Find where the given text appears and provide that cell's center as (x, y) coordinate. 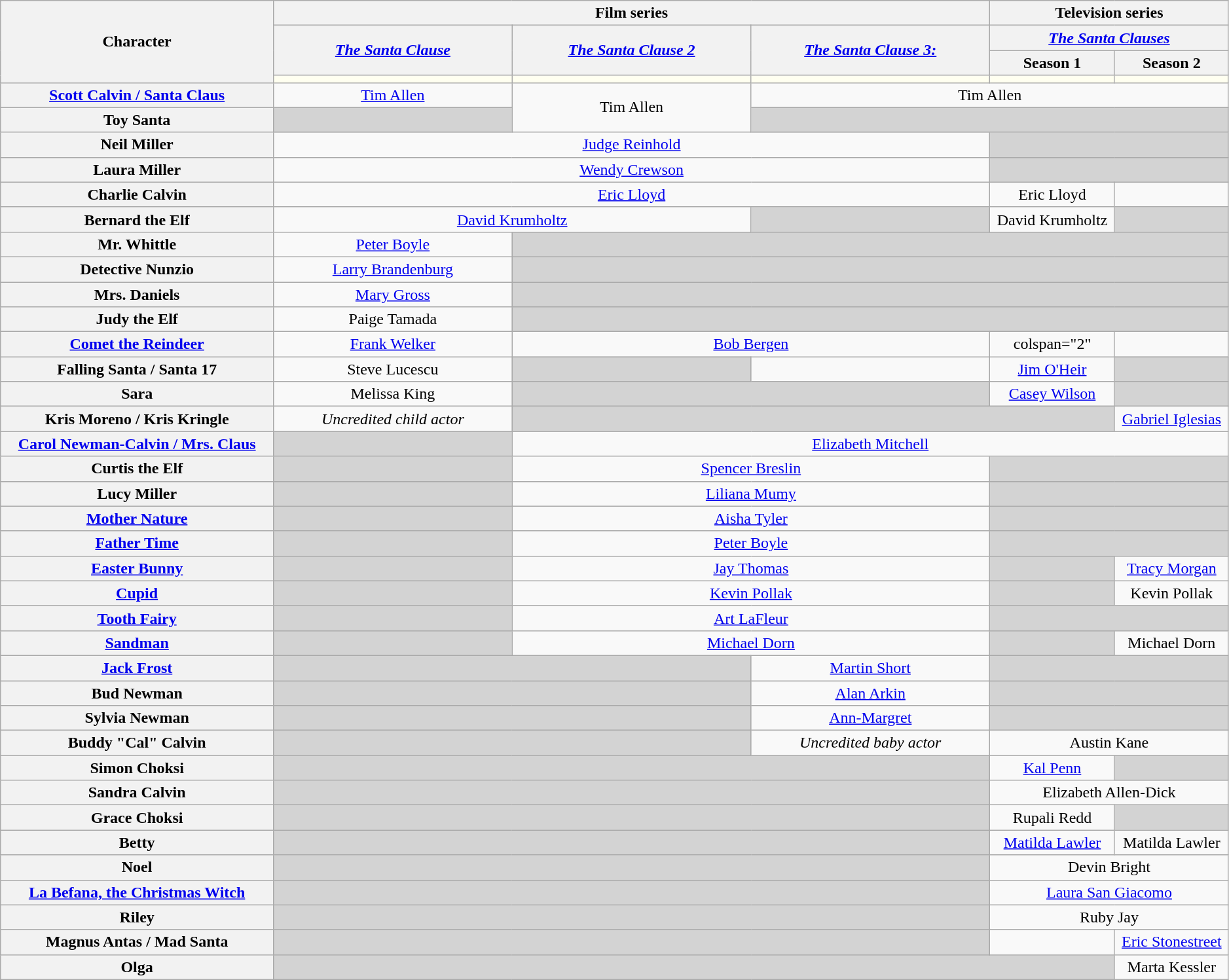
Paige Tamada (393, 319)
Magnus Antas / Mad Santa (138, 942)
Rupali Redd (1053, 818)
Mr. Whittle (138, 244)
Frank Welker (393, 344)
Noel (138, 867)
Betty (138, 843)
Wendy Crewson (632, 170)
Film series (632, 13)
Sylvia Newman (138, 718)
Jim O'Heir (1053, 369)
Season 2 (1171, 63)
Olga (138, 967)
Character (138, 42)
Scott Calvin / Santa Claus (138, 95)
Ann-Margret (871, 718)
Falling Santa / Santa 17 (138, 369)
Mrs. Daniels (138, 294)
Laura San Giacomo (1109, 892)
Mary Gross (393, 294)
Cupid (138, 593)
Austin Kane (1109, 743)
Carol Newman-Calvin / Mrs. Claus (138, 444)
Neil Miller (138, 145)
Father Time (138, 543)
Lucy Miller (138, 494)
Larry Brandenburg (393, 269)
Easter Bunny (138, 568)
Melissa King (393, 394)
Liliana Mumy (750, 494)
The Santa Clauses (1109, 38)
Sandra Calvin (138, 793)
Elizabeth Allen-Dick (1109, 793)
Season 1 (1053, 63)
Charlie Calvin (138, 194)
Steve Lucescu (393, 369)
Uncredited baby actor (871, 743)
colspan="2" (1053, 344)
Jay Thomas (750, 568)
Judge Reinhold (632, 145)
Uncredited child actor (393, 419)
The Santa Clause 2 (631, 50)
The Santa Clause (393, 50)
Laura Miller (138, 170)
Grace Choksi (138, 818)
Simon Choksi (138, 768)
Kris Moreno / Kris Kringle (138, 419)
Bernard the Elf (138, 219)
Devin Bright (1109, 867)
Marta Kessler (1171, 967)
Martin Short (871, 668)
Ruby Jay (1109, 917)
Art LaFleur (750, 618)
Tracy Morgan (1171, 568)
La Befana, the Christmas Witch (138, 892)
Mother Nature (138, 518)
Toy Santa (138, 120)
Buddy "Cal" Calvin (138, 743)
Curtis the Elf (138, 469)
Elizabeth Mitchell (870, 444)
Sara (138, 394)
Bob Bergen (750, 344)
Kal Penn (1053, 768)
The Santa Clause 3: (871, 50)
Gabriel Iglesias (1171, 419)
Jack Frost (138, 668)
Riley (138, 917)
Eric Stonestreet (1171, 942)
Comet the Reindeer (138, 344)
Bud Newman (138, 693)
Tooth Fairy (138, 618)
Television series (1109, 13)
Spencer Breslin (750, 469)
Casey Wilson (1053, 394)
Alan Arkin (871, 693)
Judy the Elf (138, 319)
Sandman (138, 643)
Aisha Tyler (750, 518)
Detective Nunzio (138, 269)
